Return [X, Y] of the center of cell containing provided text 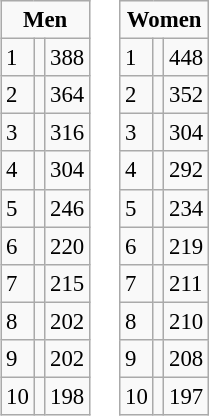
Men [46, 20]
352 [186, 95]
211 [186, 283]
198 [68, 396]
234 [186, 208]
208 [186, 358]
448 [186, 58]
364 [68, 95]
316 [68, 133]
246 [68, 208]
215 [68, 283]
197 [186, 396]
210 [186, 321]
220 [68, 246]
388 [68, 58]
Women [164, 20]
219 [186, 246]
292 [186, 170]
